Return (x, y) of the center of cell containing provided text 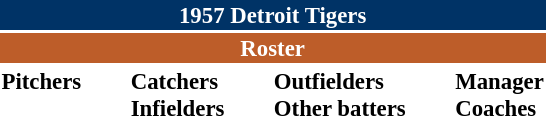
1957 Detroit Tigers (272, 15)
Roster (272, 48)
